Search for the cell housing the specified text and yield its [x, y] center coordinate. 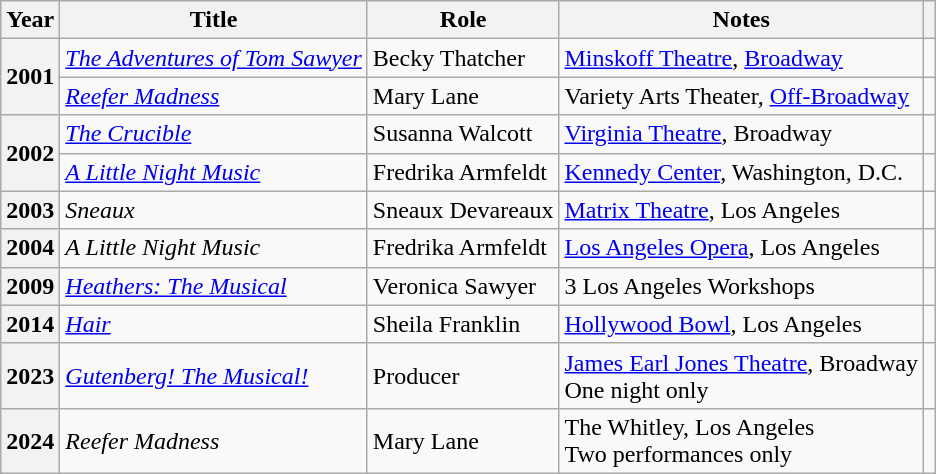
2023 [30, 376]
Notes [742, 20]
2002 [30, 153]
Hair [214, 324]
Gutenberg! The Musical! [214, 376]
Kennedy Center, Washington, D.C. [742, 172]
Becky Thatcher [463, 58]
Minskoff Theatre, Broadway [742, 58]
The Crucible [214, 134]
Susanna Walcott [463, 134]
Virginia Theatre, Broadway [742, 134]
Title [214, 20]
2024 [30, 440]
Variety Arts Theater, Off-Broadway [742, 96]
Heathers: The Musical [214, 286]
The Adventures of Tom Sawyer [214, 58]
2009 [30, 286]
2001 [30, 77]
Sheila Franklin [463, 324]
Matrix Theatre, Los Angeles [742, 210]
Sneaux Devareaux [463, 210]
Producer [463, 376]
Role [463, 20]
2014 [30, 324]
Year [30, 20]
James Earl Jones Theatre, BroadwayOne night only [742, 376]
Veronica Sawyer [463, 286]
Los Angeles Opera, Los Angeles [742, 248]
Hollywood Bowl, Los Angeles [742, 324]
The Whitley, Los AngelesTwo performances only [742, 440]
2004 [30, 248]
3 Los Angeles Workshops [742, 286]
2003 [30, 210]
Sneaux [214, 210]
